Determine the (X, Y) coordinate at the center of the cell enclosing the given text.  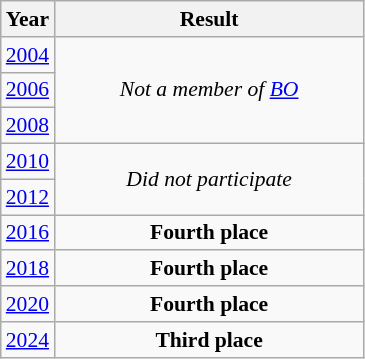
2008 (28, 126)
2010 (28, 162)
Year (28, 19)
2006 (28, 90)
Not a member of BO (209, 90)
2016 (28, 233)
2004 (28, 55)
Did not participate (209, 180)
2012 (28, 197)
2018 (28, 269)
2024 (28, 340)
2020 (28, 304)
Third place (209, 340)
Result (209, 19)
